Return the (x, y) coordinate for the center point of the cell that contains the specified text.  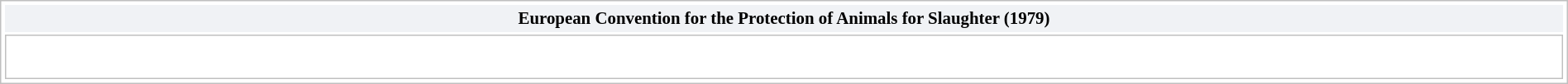
European Convention for the Protection of Animals for Slaughter (1979) (784, 18)
